Search for the cell housing the specified text and yield its [x, y] center coordinate. 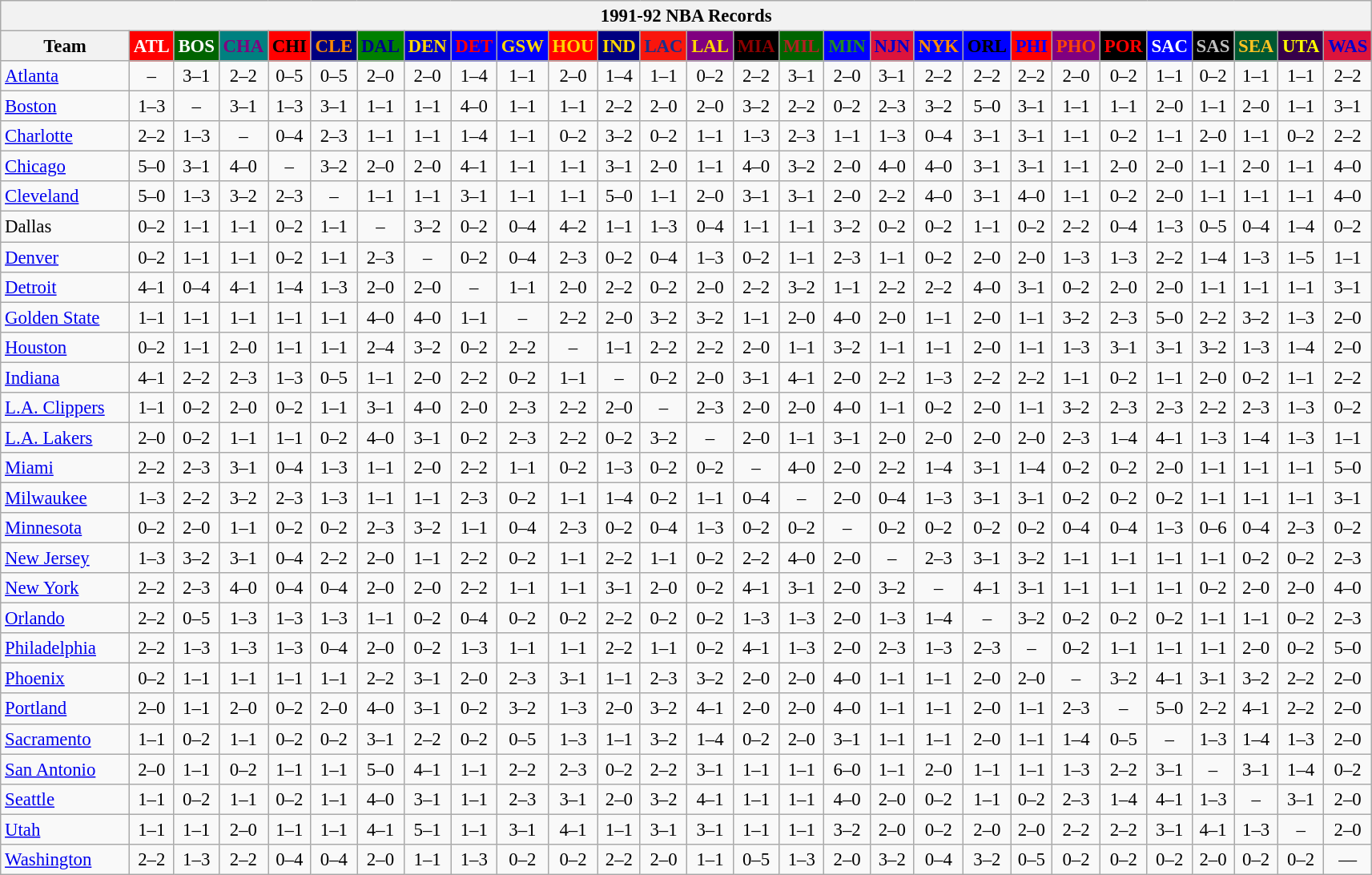
Philadelphia [66, 648]
NJN [892, 46]
DET [474, 46]
Cleveland [66, 196]
L.A. Clippers [66, 408]
Charlotte [66, 136]
1–5 [1301, 257]
HOU [573, 46]
Golden State [66, 317]
LAC [663, 46]
0–6 [1213, 528]
Houston [66, 347]
San Antonio [66, 769]
Minnesota [66, 528]
Dallas [66, 227]
SAC [1169, 46]
SEA [1256, 46]
Atlanta [66, 76]
Denver [66, 257]
ATL [151, 46]
GSW [522, 46]
6–0 [847, 769]
Indiana [66, 377]
CHA [243, 46]
CLE [333, 46]
Seattle [66, 799]
DAL [381, 46]
5–1 [428, 829]
Orlando [66, 619]
DEN [428, 46]
Detroit [66, 287]
Sacramento [66, 739]
UTA [1301, 46]
Miami [66, 468]
Boston [66, 107]
1991-92 NBA Records [686, 16]
4–2 [573, 227]
PHI [1032, 46]
CHI [289, 46]
ORL [987, 46]
— [1348, 860]
New York [66, 588]
IND [619, 46]
Team [66, 46]
BOS [196, 46]
Milwaukee [66, 498]
L.A. Lakers [66, 437]
LAL [710, 46]
Portland [66, 709]
MIN [847, 46]
SAS [1213, 46]
PHO [1076, 46]
POR [1123, 46]
Washington [66, 860]
2–4 [381, 347]
WAS [1348, 46]
MIL [802, 46]
NYK [939, 46]
Utah [66, 829]
Chicago [66, 167]
MIA [756, 46]
New Jersey [66, 558]
Phoenix [66, 679]
